Locate the cell with the specified text and output its (X, Y) center coordinate. 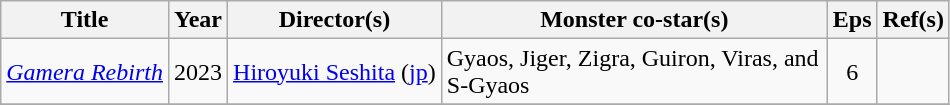
Gyaos, Jiger, Zigra, Guiron, Viras, and S-Gyaos (634, 72)
Ref(s) (913, 20)
Hiroyuki Seshita (jp) (335, 72)
Title (85, 20)
Monster co-star(s) (634, 20)
Gamera Rebirth (85, 72)
Director(s) (335, 20)
Eps (852, 20)
Year (198, 20)
6 (852, 72)
2023 (198, 72)
